Return (x, y) of the center of cell containing provided text 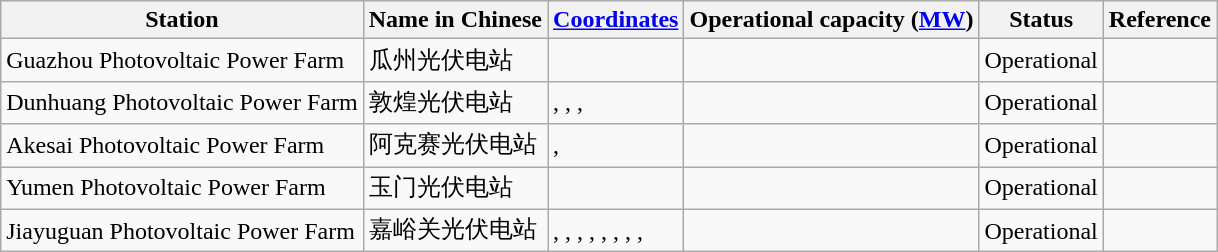
Akesai Photovoltaic Power Farm (182, 146)
Station (182, 20)
嘉峪关光伏电站 (455, 230)
阿克赛光伏电站 (455, 146)
, (616, 146)
, , , , , , , , (616, 230)
Yumen Photovoltaic Power Farm (182, 188)
Coordinates (616, 20)
瓜州光伏电站 (455, 60)
Operational capacity (MW) (832, 20)
Name in Chinese (455, 20)
Dunhuang Photovoltaic Power Farm (182, 102)
Status (1041, 20)
Reference (1160, 20)
玉门光伏电站 (455, 188)
敦煌光伏电站 (455, 102)
Guazhou Photovoltaic Power Farm (182, 60)
, , , (616, 102)
Jiayuguan Photovoltaic Power Farm (182, 230)
